Provide the [x, y] coordinate of the cell's center where the given text is located.  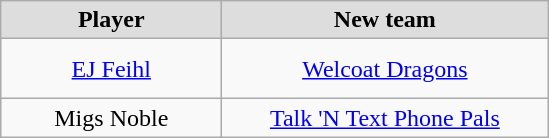
Talk 'N Text Phone Pals [385, 118]
New team [385, 20]
Migs Noble [112, 118]
Welcoat Dragons [385, 69]
Player [112, 20]
EJ Feihl [112, 69]
